Provide the [X, Y] coordinate of the cell's center where the given text is located.  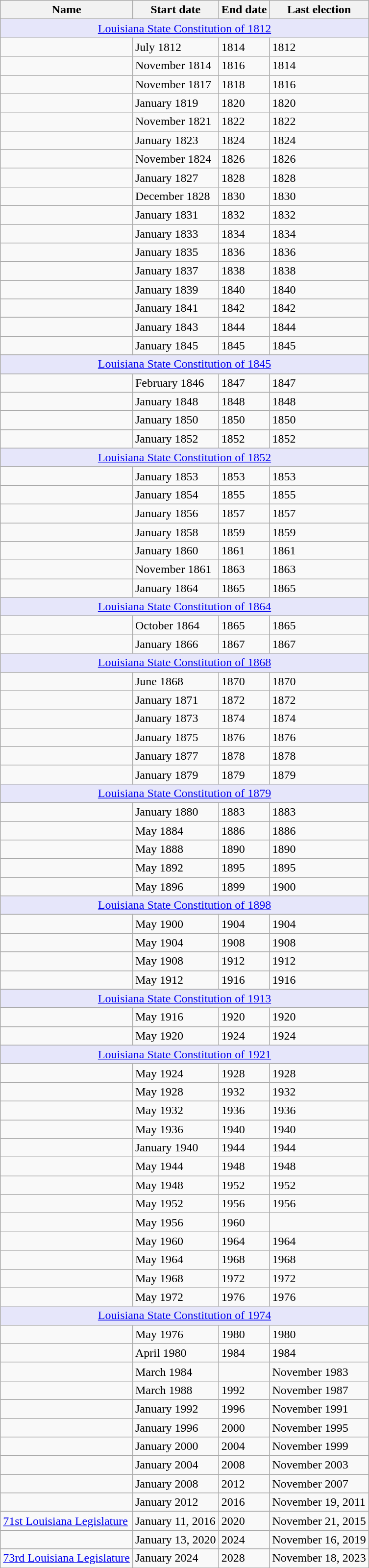
January 1875 [175, 737]
January 1841 [175, 308]
July 1812 [175, 47]
November 1995 [319, 1428]
January 1833 [175, 234]
November 2003 [319, 1465]
June 1868 [175, 681]
January 1873 [175, 719]
January 1856 [175, 513]
Louisiana State Constitution of 1845 [184, 364]
May 1960 [175, 1241]
November 1983 [319, 1371]
January 1992 [175, 1409]
May 1884 [175, 831]
January 1854 [175, 495]
November 19, 2011 [319, 1502]
March 1988 [175, 1390]
November 21, 2015 [319, 1521]
1900 [319, 887]
May 1964 [175, 1260]
January 1860 [175, 551]
December 1828 [175, 196]
May 1948 [175, 1185]
Louisiana State Constitution of 1864 [184, 607]
November 1861 [175, 570]
January 1837 [175, 271]
November 1991 [319, 1409]
May 1900 [175, 924]
2004 [244, 1446]
January 2004 [175, 1465]
1818 [244, 84]
1992 [244, 1390]
May 1976 [175, 1334]
November 1814 [175, 66]
January 1823 [175, 140]
January 1835 [175, 252]
May 1936 [175, 1129]
2028 [244, 1558]
2016 [244, 1502]
January 1845 [175, 346]
April 1980 [175, 1353]
May 1896 [175, 887]
January 1866 [175, 644]
November 1987 [319, 1390]
May 1932 [175, 1110]
November 18, 2023 [319, 1558]
2020 [244, 1521]
Louisiana State Constitution of 1921 [184, 1054]
1960 [244, 1222]
May 1920 [175, 1036]
January 1996 [175, 1428]
January 1852 [175, 439]
2012 [244, 1484]
Louisiana State Constitution of 1974 [184, 1316]
Start date [175, 10]
May 1928 [175, 1092]
January 1940 [175, 1148]
November 1824 [175, 159]
January 1839 [175, 290]
January 1831 [175, 215]
2024 [244, 1540]
November 1817 [175, 84]
November 1821 [175, 122]
January 2008 [175, 1484]
February 1846 [175, 383]
May 1912 [175, 980]
Louisiana State Constitution of 1852 [184, 457]
January 1843 [175, 327]
January 2024 [175, 1558]
2008 [244, 1465]
Louisiana State Constitution of 1868 [184, 663]
2000 [244, 1428]
January 1877 [175, 756]
October 1864 [175, 625]
January 1850 [175, 420]
January 1848 [175, 401]
May 1956 [175, 1222]
Name [67, 10]
Louisiana State Constitution of 1879 [184, 793]
January 1853 [175, 476]
January 1864 [175, 588]
November 16, 2019 [319, 1540]
May 1908 [175, 961]
November 2007 [319, 1484]
May 1924 [175, 1073]
Louisiana State Constitution of 1898 [184, 905]
1899 [244, 887]
January 1858 [175, 532]
May 1888 [175, 849]
January 2012 [175, 1502]
May 1972 [175, 1297]
End date [244, 10]
January 1871 [175, 700]
May 1944 [175, 1167]
May 1892 [175, 868]
1996 [244, 1409]
71st Louisiana Legislature [67, 1521]
March 1984 [175, 1371]
May 1916 [175, 1017]
1812 [319, 47]
May 1904 [175, 943]
January 1880 [175, 812]
73rd Louisiana Legislature [67, 1558]
January 1879 [175, 774]
January 11, 2016 [175, 1521]
Last election [319, 10]
Louisiana State Constitution of 1913 [184, 998]
November 1999 [319, 1446]
May 1952 [175, 1204]
January 13, 2020 [175, 1540]
January 1827 [175, 177]
Louisiana State Constitution of 1812 [184, 28]
May 1968 [175, 1278]
January 2000 [175, 1446]
January 1819 [175, 103]
